Search for the cell housing the specified text and yield its (X, Y) center coordinate. 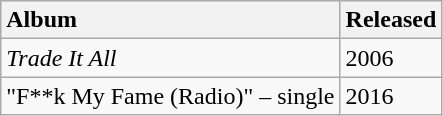
Trade It All (170, 58)
Album (170, 20)
2006 (391, 58)
Released (391, 20)
"F**k My Fame (Radio)" – single (170, 96)
2016 (391, 96)
